Determine the (x, y) coordinate at the center of the cell enclosing the given text.  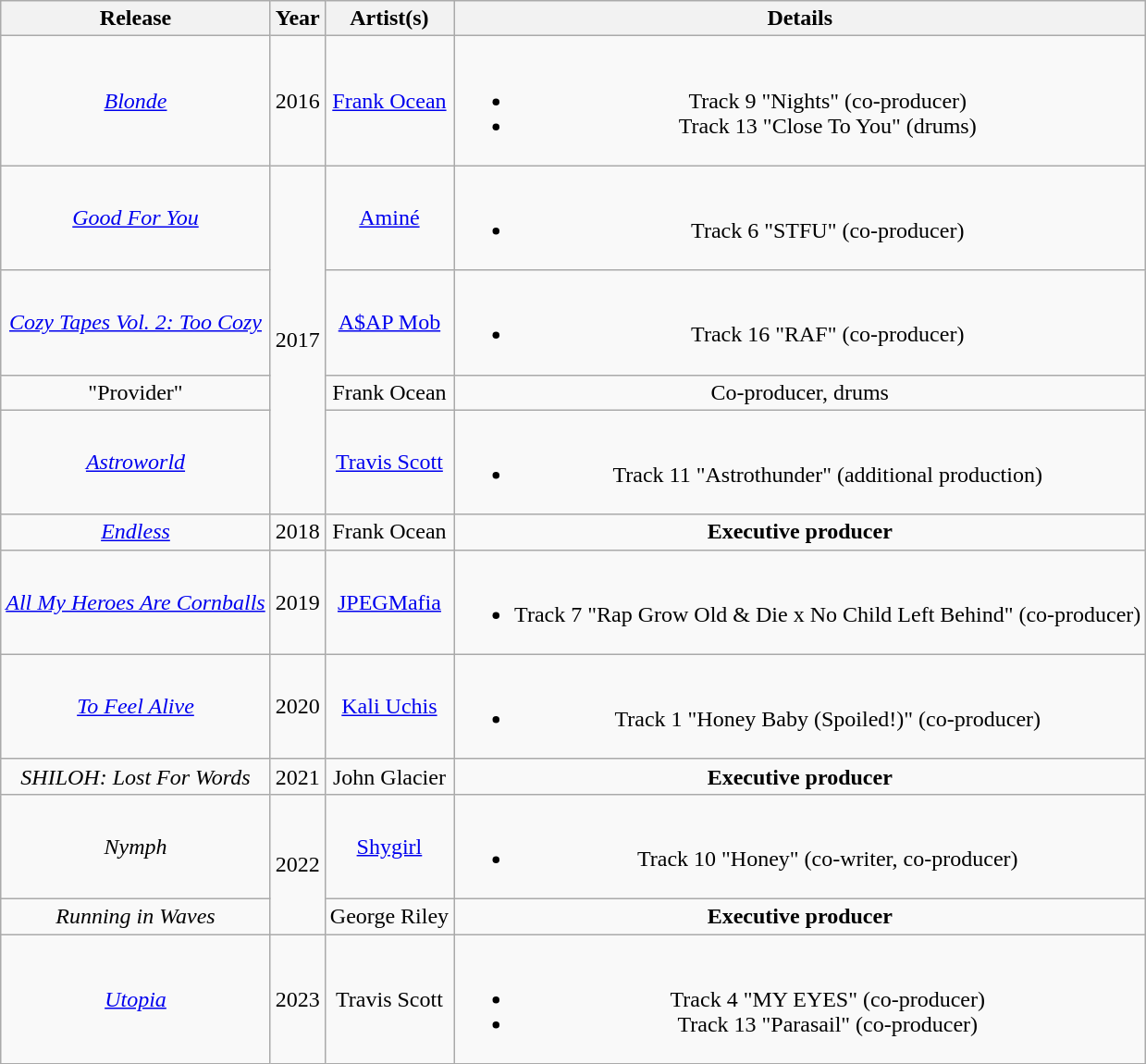
Track 11 "Astrothunder" (additional production) (800, 463)
Track 1 "Honey Baby (Spoiled!)" (co-producer) (800, 707)
Shygirl (388, 846)
Track 10 "Honey" (co-writer, co-producer) (800, 846)
"Provider" (135, 392)
Details (800, 19)
Astroworld (135, 463)
Cozy Tapes Vol. 2: Too Cozy (135, 322)
Track 16 "RAF" (co-producer) (800, 322)
2016 (298, 101)
George Riley (388, 916)
SHILOH: Lost For Words (135, 776)
Endless (135, 532)
Track 9 "Nights" (co-producer)Track 13 "Close To You" (drums) (800, 101)
Aminé (388, 218)
Utopia (135, 999)
Blonde (135, 101)
Release (135, 19)
2017 (298, 340)
Kali Uchis (388, 707)
Co-producer, drums (800, 392)
Good For You (135, 218)
Track 4 "MY EYES" (co-producer)Track 13 "Parasail" (co-producer) (800, 999)
Artist(s) (388, 19)
John Glacier (388, 776)
2021 (298, 776)
Running in Waves (135, 916)
A$AP Mob (388, 322)
To Feel Alive (135, 707)
JPEGMafia (388, 601)
2020 (298, 707)
Track 6 "STFU" (co-producer) (800, 218)
Nymph (135, 846)
2019 (298, 601)
2023 (298, 999)
2018 (298, 532)
Year (298, 19)
Track 7 "Rap Grow Old & Die x No Child Left Behind" (co-producer) (800, 601)
All My Heroes Are Cornballs (135, 601)
2022 (298, 864)
